Return (X, Y) of the center of cell containing provided text 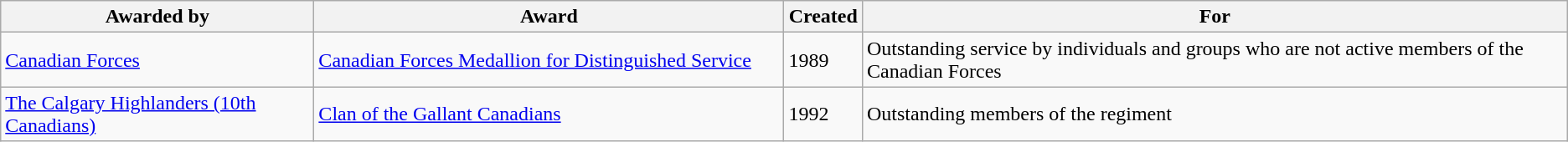
Canadian Forces Medallion for Distinguished Service (549, 60)
The Calgary Highlanders (10th Canadians) (157, 114)
Clan of the Gallant Canadians (549, 114)
Award (549, 17)
Outstanding members of the regiment (1215, 114)
For (1215, 17)
Canadian Forces (157, 60)
Outstanding service by individuals and groups who are not active members of the Canadian Forces (1215, 60)
Awarded by (157, 17)
1989 (823, 60)
Created (823, 17)
1992 (823, 114)
